Extract the [X, Y] coordinate from the center of the cell holding the provided text.  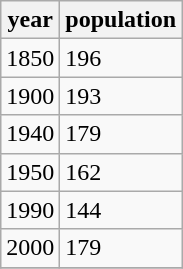
1850 [30, 58]
1940 [30, 134]
year [30, 20]
193 [121, 96]
1900 [30, 96]
population [121, 20]
196 [121, 58]
1990 [30, 210]
144 [121, 210]
1950 [30, 172]
2000 [30, 248]
162 [121, 172]
